Capture the cell that displays the provided text and extract its [x, y] central coordinate. 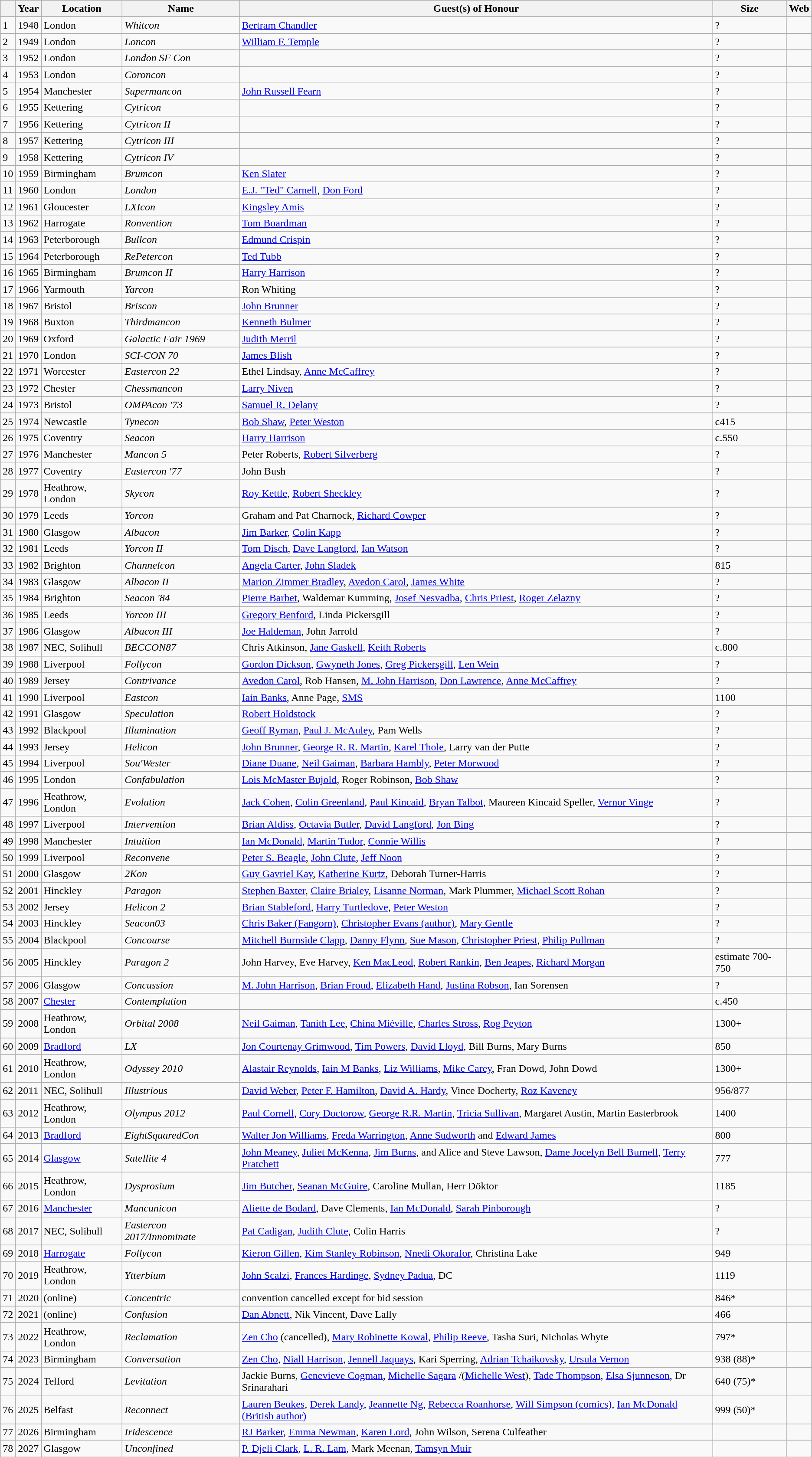
71 [8, 1298]
47 [8, 802]
Larry Niven [476, 388]
Jon Courtenay Grimwood, Tim Powers, David Lloyd, Bill Burns, Mary Burns [476, 1046]
Jack Cohen, Colin Greenland, Paul Kincaid, Bryan Talbot, Maureen Kincaid Speller, Vernor Vinge [476, 802]
Reclamation [181, 1337]
23 [8, 388]
Illustrious [181, 1091]
Ian McDonald, Martin Tudor, Connie Willis [476, 841]
1400 [750, 1113]
William F. Temple [476, 42]
Levitation [181, 1381]
2022 [29, 1337]
3 [8, 58]
Telford [82, 1381]
Intervention [181, 825]
Sou'Wester [181, 763]
35 [8, 598]
1971 [29, 372]
1999 [29, 858]
David Weber, Peter F. Hamilton, David A. Hardy, Vince Docherty, Roz Kaveney [476, 1091]
1970 [29, 355]
54 [8, 923]
Whitcon [181, 25]
1953 [29, 75]
815 [750, 565]
Brumcon [181, 174]
London SF Con [181, 58]
1119 [750, 1275]
2025 [29, 1410]
Dysprosium [181, 1186]
c.800 [750, 648]
797* [750, 1337]
2016 [29, 1208]
Concussion [181, 985]
2005 [29, 962]
59 [8, 1024]
Brian Aldiss, Octavia Butler, David Langford, Jon Bing [476, 825]
Avedon Carol, Rob Hansen, M. John Harrison, Don Lawrence, Anne McCaffrey [476, 681]
Supermancon [181, 91]
56 [8, 962]
1957 [29, 141]
41 [8, 697]
2011 [29, 1091]
63 [8, 1113]
Helicon [181, 747]
2007 [29, 1001]
68 [8, 1231]
Kingsley Amis [476, 207]
Kenneth Bulmer [476, 322]
16 [8, 273]
Jim Butcher, Seanan McGuire, Caroline Mullan, Herr Döktor [476, 1186]
Orbital 2008 [181, 1024]
Name [181, 9]
Location [82, 9]
Gregory Benford, Linda Pickersgill [476, 615]
Yarcon [181, 289]
Intuition [181, 841]
1995 [29, 780]
1994 [29, 763]
Paragon 2 [181, 962]
45 [8, 763]
24 [8, 405]
Judith Merril [476, 339]
2004 [29, 940]
32 [8, 549]
Conversation [181, 1359]
Paul Cornell, Cory Doctorow, George R.R. Martin, Tricia Sullivan, Margaret Austin, Martin Easterbrook [476, 1113]
Neil Gaiman, Tanith Lee, China Miéville, Charles Stross, Rog Peyton [476, 1024]
36 [8, 615]
Confabulation [181, 780]
18 [8, 306]
c.550 [750, 438]
42 [8, 714]
Graham and Pat Charnock, Richard Cowper [476, 516]
Iridescence [181, 1432]
13 [8, 223]
40 [8, 681]
2027 [29, 1449]
Mancon 5 [181, 454]
Edmund Crispin [476, 240]
Bertram Chandler [476, 25]
Paragon [181, 891]
Skycon [181, 494]
Size [750, 9]
Eastcon [181, 697]
Peter S. Beagle, John Clute, Jeff Noon [476, 858]
Worcester [82, 372]
1956 [29, 124]
Ken Slater [476, 174]
15 [8, 256]
38 [8, 648]
Tom Boardman [476, 223]
1965 [29, 273]
Tynecon [181, 421]
1961 [29, 207]
Peter Roberts, Robert Silverberg [476, 454]
640 (75)* [750, 1381]
Marion Zimmer Bradley, Avedon Carol, James White [476, 582]
Bob Shaw, Peter Weston [476, 421]
1948 [29, 25]
Ytterbium [181, 1275]
1987 [29, 648]
Briscon [181, 306]
33 [8, 565]
Robert Holdstock [476, 714]
58 [8, 1001]
John Scalzi, Frances Hardinge, Sydney Padua, DC [476, 1275]
2006 [29, 985]
1976 [29, 454]
999 (50)* [750, 1410]
E.J. "Ted" Carnell, Don Ford [476, 190]
2015 [29, 1186]
Olympus 2012 [181, 1113]
2024 [29, 1381]
Bullcon [181, 240]
Concourse [181, 940]
James Blish [476, 355]
Belfast [82, 1410]
2026 [29, 1432]
Ronvention [181, 223]
2013 [29, 1136]
1185 [750, 1186]
1968 [29, 322]
Cytricon IV [181, 157]
34 [8, 582]
1973 [29, 405]
Iain Banks, Anne Page, SMS [476, 697]
Tom Disch, Dave Langford, Ian Watson [476, 549]
Yarmouth [82, 289]
61 [8, 1069]
67 [8, 1208]
Kieron Gillen, Kim Stanley Robinson, Nnedi Okorafor, Christina Lake [476, 1253]
Lois McMaster Bujold, Roger Robinson, Bob Shaw [476, 780]
7 [8, 124]
Confusion [181, 1314]
Gordon Dickson, Gwyneth Jones, Greg Pickersgill, Len Wein [476, 664]
1979 [29, 516]
69 [8, 1253]
25 [8, 421]
Jim Barker, Colin Kapp [476, 532]
1990 [29, 697]
777 [750, 1158]
6 [8, 108]
29 [8, 494]
800 [750, 1136]
Contrivance [181, 681]
RePetercon [181, 256]
P. Djeli Clark, L. R. Lam, Mark Meenan, Tamsyn Muir [476, 1449]
Mitchell Burnside Clapp, Danny Flynn, Sue Mason, Christopher Priest, Philip Pullman [476, 940]
2Kon [181, 874]
4 [8, 75]
Zen Cho, Niall Harrison, Jennell Jaquays, Kari Sperring, Adrian Tchaikovsky, Ursula Vernon [476, 1359]
Zen Cho (cancelled), Mary Robinette Kowal, Philip Reeve, Tasha Suri, Nicholas Whyte [476, 1337]
Geoff Ryman, Paul J. McAuley, Pam Wells [476, 730]
Helicon 2 [181, 907]
57 [8, 985]
Guy Gavriel Kay, Katherine Kurtz, Deborah Turner-Harris [476, 874]
2003 [29, 923]
Web [799, 9]
2014 [29, 1158]
Reconvene [181, 858]
1969 [29, 339]
30 [8, 516]
1998 [29, 841]
66 [8, 1186]
Alastair Reynolds, Iain M Banks, Liz Williams, Mike Carey, Fran Dowd, John Dowd [476, 1069]
70 [8, 1275]
39 [8, 664]
Newcastle [82, 421]
850 [750, 1046]
1963 [29, 240]
60 [8, 1046]
Unconfined [181, 1449]
1993 [29, 747]
estimate 700-750 [750, 962]
1964 [29, 256]
Ethel Lindsay, Anne McCaffrey [476, 372]
11 [8, 190]
1977 [29, 471]
John Russell Fearn [476, 91]
1983 [29, 582]
1985 [29, 615]
RJ Barker, Emma Newman, Karen Lord, John Wilson, Serena Culfeather [476, 1432]
846* [750, 1298]
49 [8, 841]
Albacon [181, 532]
1959 [29, 174]
Coroncon [181, 75]
2020 [29, 1298]
Chris Baker (Fangorn), Christopher Evans (author), Mary Gentle [476, 923]
2023 [29, 1359]
Satellite 4 [181, 1158]
949 [750, 1253]
10 [8, 174]
Odyssey 2010 [181, 1069]
74 [8, 1359]
M. John Harrison, Brian Froud, Elizabeth Hand, Justina Robson, Ian Sorensen [476, 985]
44 [8, 747]
OMPAcon '73 [181, 405]
Ted Tubb [476, 256]
Cytricon II [181, 124]
Reconnect [181, 1410]
John Meaney, Juliet McKenna, Jim Burns, and Alice and Steve Lawson, Dame Jocelyn Bell Burnell, Terry Pratchett [476, 1158]
2009 [29, 1046]
Illumination [181, 730]
c.450 [750, 1001]
37 [8, 631]
17 [8, 289]
Yorcon III [181, 615]
Channelcon [181, 565]
75 [8, 1381]
1954 [29, 91]
Brumcon II [181, 273]
Speculation [181, 714]
Cytricon III [181, 141]
1 [8, 25]
1949 [29, 42]
1952 [29, 58]
956/877 [750, 1091]
2010 [29, 1069]
Guest(s) of Honour [476, 9]
Aliette de Bodard, Dave Clements, Ian McDonald, Sarah Pinborough [476, 1208]
convention cancelled except for bid session [476, 1298]
2002 [29, 907]
1986 [29, 631]
Yorcon II [181, 549]
8 [8, 141]
BECCON87 [181, 648]
1989 [29, 681]
1955 [29, 108]
Brian Stableford, Harry Turtledove, Peter Weston [476, 907]
Contemplation [181, 1001]
1958 [29, 157]
John Bush [476, 471]
2019 [29, 1275]
LX [181, 1046]
Gloucester [82, 207]
26 [8, 438]
43 [8, 730]
2 [8, 42]
Chessmancon [181, 388]
1962 [29, 223]
31 [8, 532]
Galactic Fair 1969 [181, 339]
62 [8, 1091]
22 [8, 372]
1974 [29, 421]
1992 [29, 730]
Samuel R. Delany [476, 405]
Buxton [82, 322]
Roy Kettle, Robert Sheckley [476, 494]
5 [8, 91]
1960 [29, 190]
Diane Duane, Neil Gaiman, Barbara Hambly, Peter Morwood [476, 763]
Thirdmancon [181, 322]
c415 [750, 421]
1966 [29, 289]
65 [8, 1158]
Chris Atkinson, Jane Gaskell, Keith Roberts [476, 648]
Evolution [181, 802]
938 (88)* [750, 1359]
Loncon [181, 42]
LXIcon [181, 207]
Pat Cadigan, Judith Clute, Colin Harris [476, 1231]
9 [8, 157]
12 [8, 207]
1975 [29, 438]
John Brunner [476, 306]
78 [8, 1449]
Yorcon [181, 516]
1972 [29, 388]
1997 [29, 825]
Eastercon 22 [181, 372]
Stephen Baxter, Claire Brialey, Lisanne Norman, Mark Plummer, Michael Scott Rohan [476, 891]
1982 [29, 565]
John Harvey, Eve Harvey, Ken MacLeod, Robert Rankin, Ben Jeapes, Richard Morgan [476, 962]
Dan Abnett, Nik Vincent, Dave Lally [476, 1314]
48 [8, 825]
20 [8, 339]
1967 [29, 306]
73 [8, 1337]
Eastercon '77 [181, 471]
2000 [29, 874]
51 [8, 874]
Seacon [181, 438]
Albacon III [181, 631]
1978 [29, 494]
2021 [29, 1314]
77 [8, 1432]
Year [29, 9]
2008 [29, 1024]
55 [8, 940]
Joe Haldeman, John Jarrold [476, 631]
Eastercon 2017/Innominate [181, 1231]
76 [8, 1410]
2017 [29, 1231]
Seacon '84 [181, 598]
Mancunicon [181, 1208]
53 [8, 907]
2018 [29, 1253]
21 [8, 355]
SCI-CON 70 [181, 355]
28 [8, 471]
1996 [29, 802]
14 [8, 240]
72 [8, 1314]
1991 [29, 714]
EightSquaredCon [181, 1136]
Lauren Beukes, Derek Landy, Jeannette Ng, Rebecca Roanhorse, Will Simpson (comics), Ian McDonald (British author) [476, 1410]
Walter Jon Williams, Freda Warrington, Anne Sudworth and Edward James [476, 1136]
2012 [29, 1113]
Ron Whiting [476, 289]
64 [8, 1136]
Angela Carter, John Sladek [476, 565]
Jackie Burns, Genevieve Cogman, Michelle Sagara /(Michelle West), Tade Thompson, Elsa Sjunneson, Dr Srinarahari [476, 1381]
19 [8, 322]
Albacon II [181, 582]
Seacon03 [181, 923]
1981 [29, 549]
Oxford [82, 339]
Cytricon [181, 108]
Pierre Barbet, Waldemar Kumming, Josef Nesvadba, Chris Priest, Roger Zelazny [476, 598]
27 [8, 454]
466 [750, 1314]
50 [8, 858]
Concentric [181, 1298]
52 [8, 891]
2001 [29, 891]
46 [8, 780]
1984 [29, 598]
1100 [750, 697]
1988 [29, 664]
John Brunner, George R. R. Martin, Karel Thole, Larry van der Putte [476, 747]
1980 [29, 532]
